Find where the given text appears and provide that cell's center as [X, Y] coordinate. 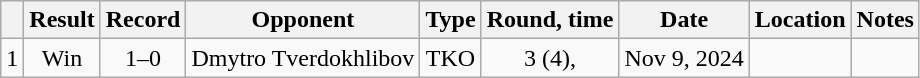
Record [143, 20]
3 (4), [550, 58]
Nov 9, 2024 [684, 58]
Result [62, 20]
Notes [885, 20]
Type [450, 20]
Date [684, 20]
TKO [450, 58]
Dmytro Tverdokhlibov [303, 58]
1 [12, 58]
1–0 [143, 58]
Win [62, 58]
Round, time [550, 20]
Opponent [303, 20]
Location [800, 20]
